Identify which cell holds the provided text, then report its (X, Y) central coordinate. 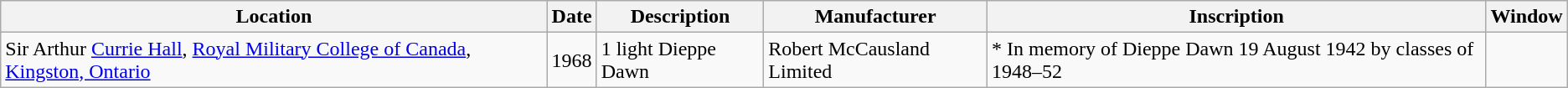
Sir Arthur Currie Hall, Royal Military College of Canada, Kingston, Ontario (274, 60)
1 light Dieppe Dawn (680, 60)
Date (571, 17)
Window (1526, 17)
* In memory of Dieppe Dawn 19 August 1942 by classes of 1948–52 (1236, 60)
Description (680, 17)
1968 (571, 60)
Robert McCausland Limited (876, 60)
Location (274, 17)
Inscription (1236, 17)
Manufacturer (876, 17)
